Return the [x, y] coordinate for the center point of the cell that contains the specified text.  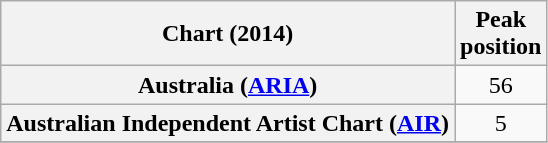
56 [501, 85]
Chart (2014) [228, 34]
Peakposition [501, 34]
Australian Independent Artist Chart (AIR) [228, 123]
Australia (ARIA) [228, 85]
5 [501, 123]
